Find where the given text appears and provide that cell's center as [X, Y] coordinate. 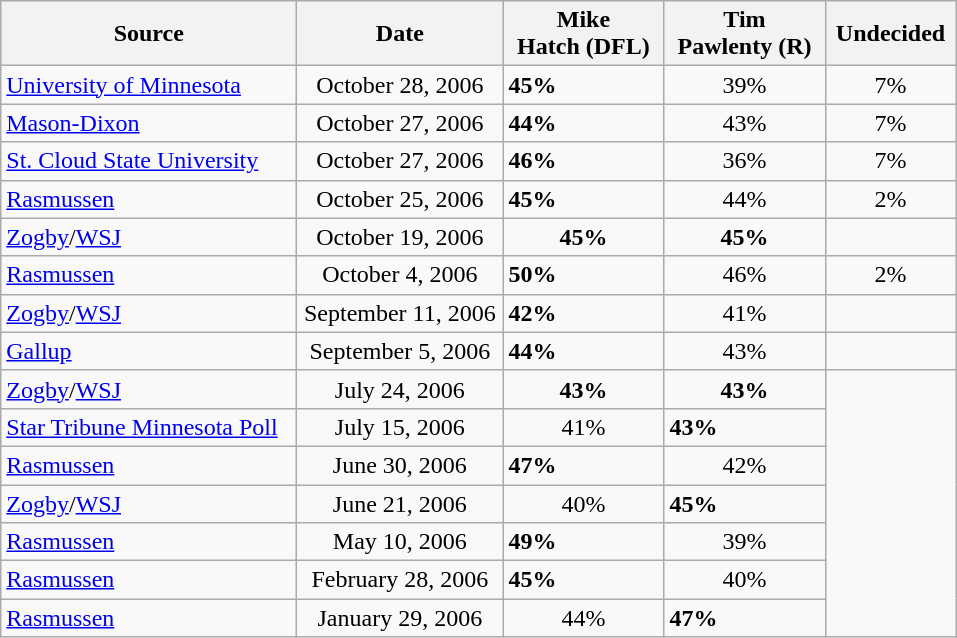
TimPawlenty (R) [744, 34]
49% [584, 542]
36% [744, 161]
October 19, 2006 [400, 237]
January 29, 2006 [400, 618]
50% [584, 275]
October 28, 2006 [400, 85]
September 5, 2006 [400, 351]
February 28, 2006 [400, 580]
July 15, 2006 [400, 427]
University of Minnesota [149, 85]
Gallup [149, 351]
June 21, 2006 [400, 503]
September 11, 2006 [400, 313]
Mason-Dixon [149, 123]
Date [400, 34]
October 25, 2006 [400, 199]
Source [149, 34]
October 4, 2006 [400, 275]
MikeHatch (DFL) [584, 34]
July 24, 2006 [400, 389]
Star Tribune Minnesota Poll [149, 427]
May 10, 2006 [400, 542]
June 30, 2006 [400, 465]
St. Cloud State University [149, 161]
Undecided [890, 34]
